Provide the (x, y) coordinate of the cell's center where the given text is located.  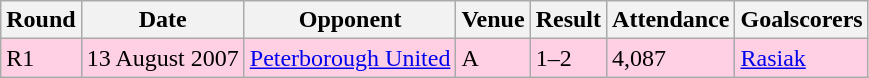
4,087 (671, 58)
Peterborough United (350, 58)
Rasiak (802, 58)
13 August 2007 (162, 58)
Opponent (350, 20)
Goalscorers (802, 20)
1–2 (568, 58)
Attendance (671, 20)
Venue (493, 20)
A (493, 58)
R1 (41, 58)
Round (41, 20)
Result (568, 20)
Date (162, 20)
